Return (x, y) of the center of cell containing provided text 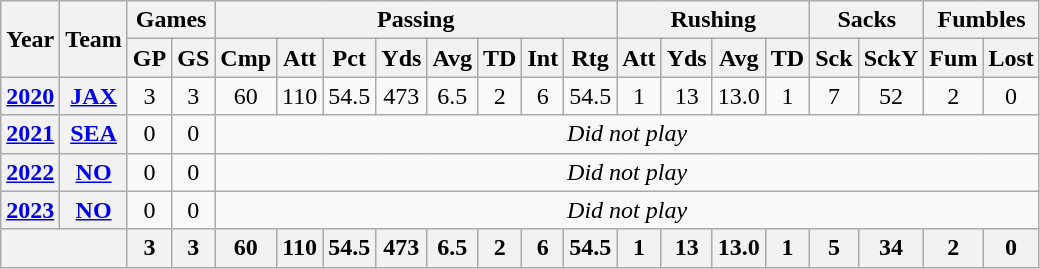
Sacks (867, 20)
2022 (30, 172)
Rushing (714, 20)
SckY (891, 58)
2020 (30, 96)
Cmp (246, 58)
Year (30, 39)
GP (149, 58)
Fumbles (982, 20)
Team (94, 39)
Pct (350, 58)
GS (194, 58)
52 (891, 96)
7 (834, 96)
5 (834, 248)
34 (891, 248)
Passing (416, 20)
JAX (94, 96)
Fum (954, 58)
2021 (30, 134)
Int (543, 58)
Lost (1011, 58)
SEA (94, 134)
Sck (834, 58)
2023 (30, 210)
Rtg (590, 58)
Games (170, 20)
